Return the [X, Y] coordinate for the center point of the cell that contains the specified text.  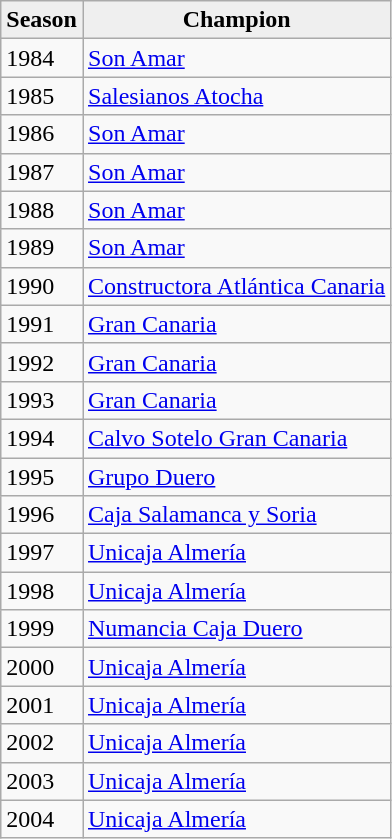
2003 [42, 781]
1994 [42, 438]
1988 [42, 210]
1989 [42, 248]
1996 [42, 515]
1998 [42, 591]
1987 [42, 172]
1995 [42, 477]
Grupo Duero [236, 477]
Champion [236, 20]
2001 [42, 705]
1992 [42, 362]
Caja Salamanca y Soria [236, 515]
Season [42, 20]
Calvo Sotelo Gran Canaria [236, 438]
1990 [42, 286]
2002 [42, 743]
1984 [42, 58]
1997 [42, 553]
Salesianos Atocha [236, 96]
2000 [42, 667]
Constructora Atlántica Canaria [236, 286]
Numancia Caja Duero [236, 629]
1986 [42, 134]
2004 [42, 819]
1999 [42, 629]
1991 [42, 324]
1985 [42, 96]
1993 [42, 400]
